For the text-containing cell, return its midpoint in [x, y] coordinate format. 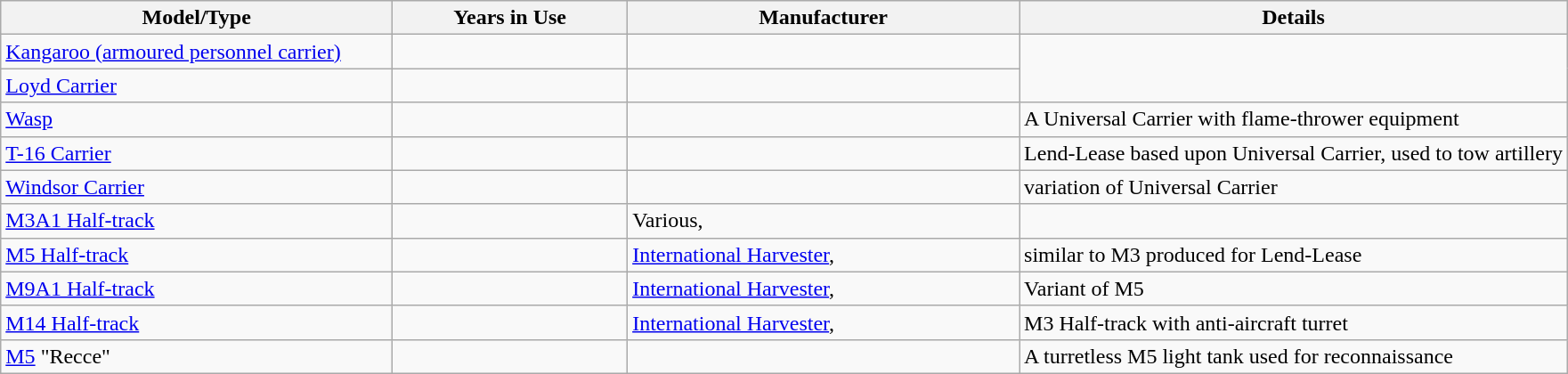
Details [1294, 18]
A Universal Carrier with flame-thrower equipment [1294, 119]
Model/Type [197, 18]
Lend-Lease based upon Universal Carrier, used to tow artillery [1294, 153]
M14 Half-track [197, 322]
Manufacturer [824, 18]
Various, [824, 221]
Kangaroo (armoured personnel carrier) [197, 52]
M5 Half-track [197, 255]
similar to M3 produced for Lend-Lease [1294, 255]
M9A1 Half-track [197, 289]
M5 "Recce" [197, 356]
M3 Half-track with anti-aircraft turret [1294, 322]
Variant of M5 [1294, 289]
M3A1 Half-track [197, 221]
A turretless M5 light tank used for reconnaissance [1294, 356]
variation of Universal Carrier [1294, 187]
Windsor Carrier [197, 187]
Wasp [197, 119]
Years in Use [510, 18]
Loyd Carrier [197, 85]
T-16 Carrier [197, 153]
